Return the [X, Y] coordinate for the center point of the cell that contains the specified text.  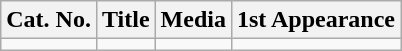
Media [193, 20]
Cat. No. [49, 20]
Title [126, 20]
1st Appearance [316, 20]
